For the text-containing cell, return its midpoint in (X, Y) coordinate format. 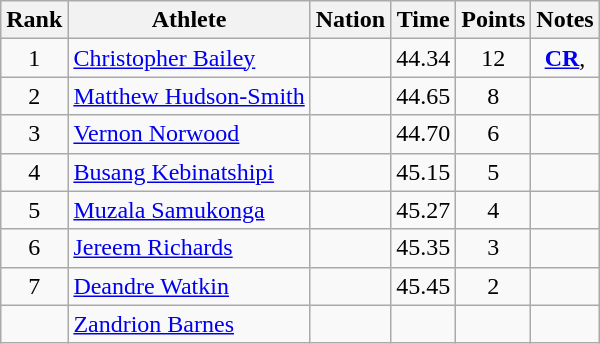
CR, (565, 58)
Busang Kebinatshipi (189, 172)
45.45 (424, 286)
44.34 (424, 58)
Deandre Watkin (189, 286)
7 (34, 286)
Points (494, 20)
Matthew Hudson-Smith (189, 96)
45.35 (424, 248)
Zandrion Barnes (189, 324)
44.65 (424, 96)
Athlete (189, 20)
Vernon Norwood (189, 134)
45.15 (424, 172)
Notes (565, 20)
Jereem Richards (189, 248)
Christopher Bailey (189, 58)
44.70 (424, 134)
Muzala Samukonga (189, 210)
45.27 (424, 210)
Nation (350, 20)
Time (424, 20)
8 (494, 96)
Rank (34, 20)
12 (494, 58)
1 (34, 58)
